Identify which cell holds the provided text, then report its (X, Y) central coordinate. 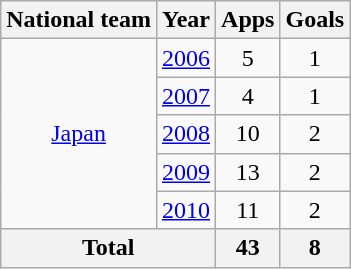
10 (248, 134)
Apps (248, 20)
5 (248, 58)
2010 (186, 210)
Japan (79, 134)
2008 (186, 134)
43 (248, 248)
2007 (186, 96)
13 (248, 172)
8 (315, 248)
Goals (315, 20)
11 (248, 210)
Year (186, 20)
2009 (186, 172)
4 (248, 96)
2006 (186, 58)
Total (108, 248)
National team (79, 20)
